Provide the (x, y) coordinate of the cell's center where the given text is located.  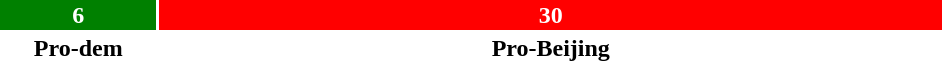
6 (78, 15)
30 (551, 15)
